Locate the cell with the specified text and output its (x, y) center coordinate. 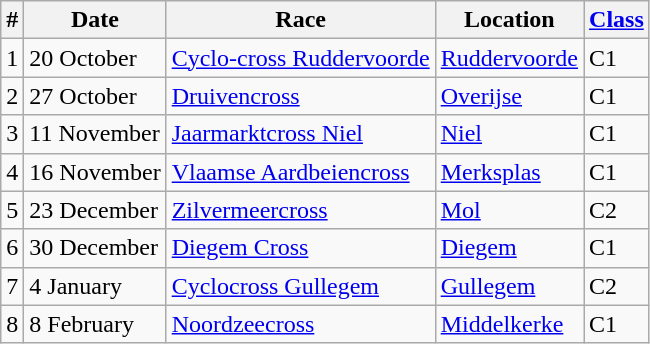
Cyclocross Gullegem (300, 286)
Overijse (509, 96)
Diegem (509, 248)
20 October (95, 58)
Class (617, 20)
Location (509, 20)
Gullegem (509, 286)
Druivencross (300, 96)
1 (12, 58)
27 October (95, 96)
Diegem Cross (300, 248)
Race (300, 20)
8 February (95, 324)
6 (12, 248)
11 November (95, 134)
23 December (95, 210)
4 January (95, 286)
Date (95, 20)
7 (12, 286)
16 November (95, 172)
8 (12, 324)
Cyclo-cross Ruddervoorde (300, 58)
Vlaamse Aardbeiencross (300, 172)
# (12, 20)
Noordzeecross (300, 324)
Merksplas (509, 172)
5 (12, 210)
30 December (95, 248)
4 (12, 172)
3 (12, 134)
Ruddervoorde (509, 58)
Middelkerke (509, 324)
Niel (509, 134)
Mol (509, 210)
Zilvermeercross (300, 210)
Jaarmarktcross Niel (300, 134)
2 (12, 96)
